Find where the given text appears and provide that cell's center as [X, Y] coordinate. 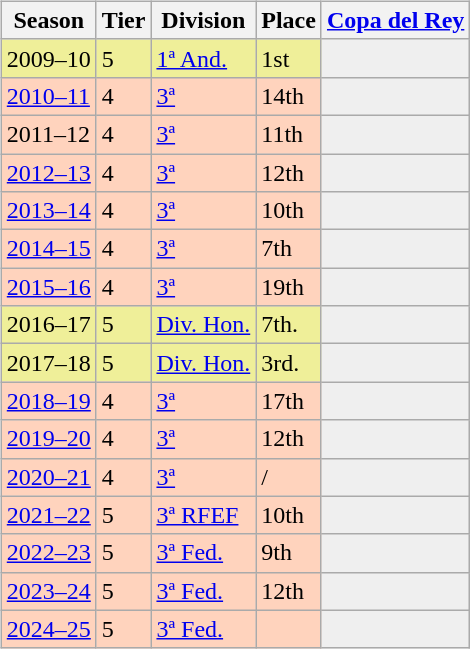
2018–19 [48, 401]
2021–22 [48, 515]
Season [48, 20]
1ª And. [204, 58]
11th [289, 134]
2010–11 [48, 96]
2019–20 [48, 439]
9th [289, 553]
2023–24 [48, 591]
Place [289, 20]
7th. [289, 325]
3rd. [289, 363]
2014–15 [48, 249]
2017–18 [48, 363]
/ [289, 477]
2013–14 [48, 211]
2020–21 [48, 477]
2011–12 [48, 134]
7th [289, 249]
14th [289, 96]
17th [289, 401]
2016–17 [48, 325]
1st [289, 58]
Copa del Rey [395, 20]
2012–13 [48, 173]
2024–25 [48, 629]
2015–16 [48, 287]
Tier [124, 20]
19th [289, 287]
2009–10 [48, 58]
Division [204, 20]
3ª RFEF [204, 515]
2022–23 [48, 553]
